Identify which cell holds the provided text, then report its (X, Y) central coordinate. 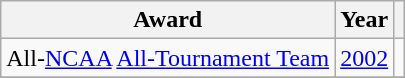
All-NCAA All-Tournament Team (168, 58)
Year (364, 20)
2002 (364, 58)
Award (168, 20)
